For the text-containing cell, return its midpoint in (x, y) coordinate format. 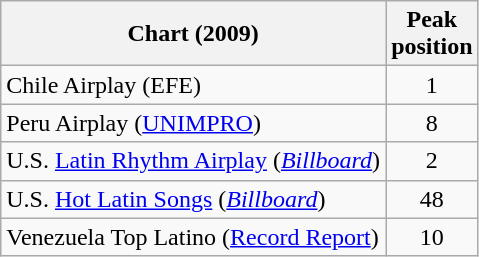
U.S. Latin Rhythm Airplay (Billboard) (194, 161)
U.S. Hot Latin Songs (Billboard) (194, 199)
Chart (2009) (194, 34)
Peru Airplay (UNIMPRO) (194, 123)
Chile Airplay (EFE) (194, 85)
8 (432, 123)
48 (432, 199)
10 (432, 237)
1 (432, 85)
Peakposition (432, 34)
2 (432, 161)
Venezuela Top Latino (Record Report) (194, 237)
